Find where the given text appears and provide that cell's center as [X, Y] coordinate. 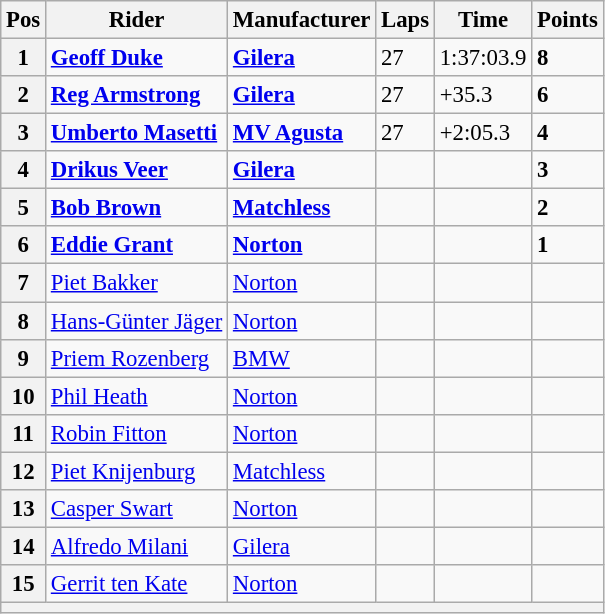
Gerrit ten Kate [137, 584]
Phil Heath [137, 396]
Priem Rozenberg [137, 358]
Pos [24, 20]
5 [24, 208]
15 [24, 584]
13 [24, 509]
Rider [137, 20]
Umberto Masetti [137, 133]
Eddie Grant [137, 245]
Bob Brown [137, 208]
Alfredo Milani [137, 546]
Hans-Günter Jäger [137, 321]
Geoff Duke [137, 58]
+2:05.3 [482, 133]
Robin Fitton [137, 433]
Manufacturer [302, 20]
Casper Swart [137, 509]
9 [24, 358]
Time [482, 20]
12 [24, 471]
1:37:03.9 [482, 58]
10 [24, 396]
14 [24, 546]
11 [24, 433]
+35.3 [482, 95]
BMW [302, 358]
MV Agusta [302, 133]
Piet Bakker [137, 283]
Reg Armstrong [137, 95]
Drikus Veer [137, 170]
Points [568, 20]
7 [24, 283]
Piet Knijenburg [137, 471]
Laps [406, 20]
